Return [X, Y] of the center of cell containing provided text 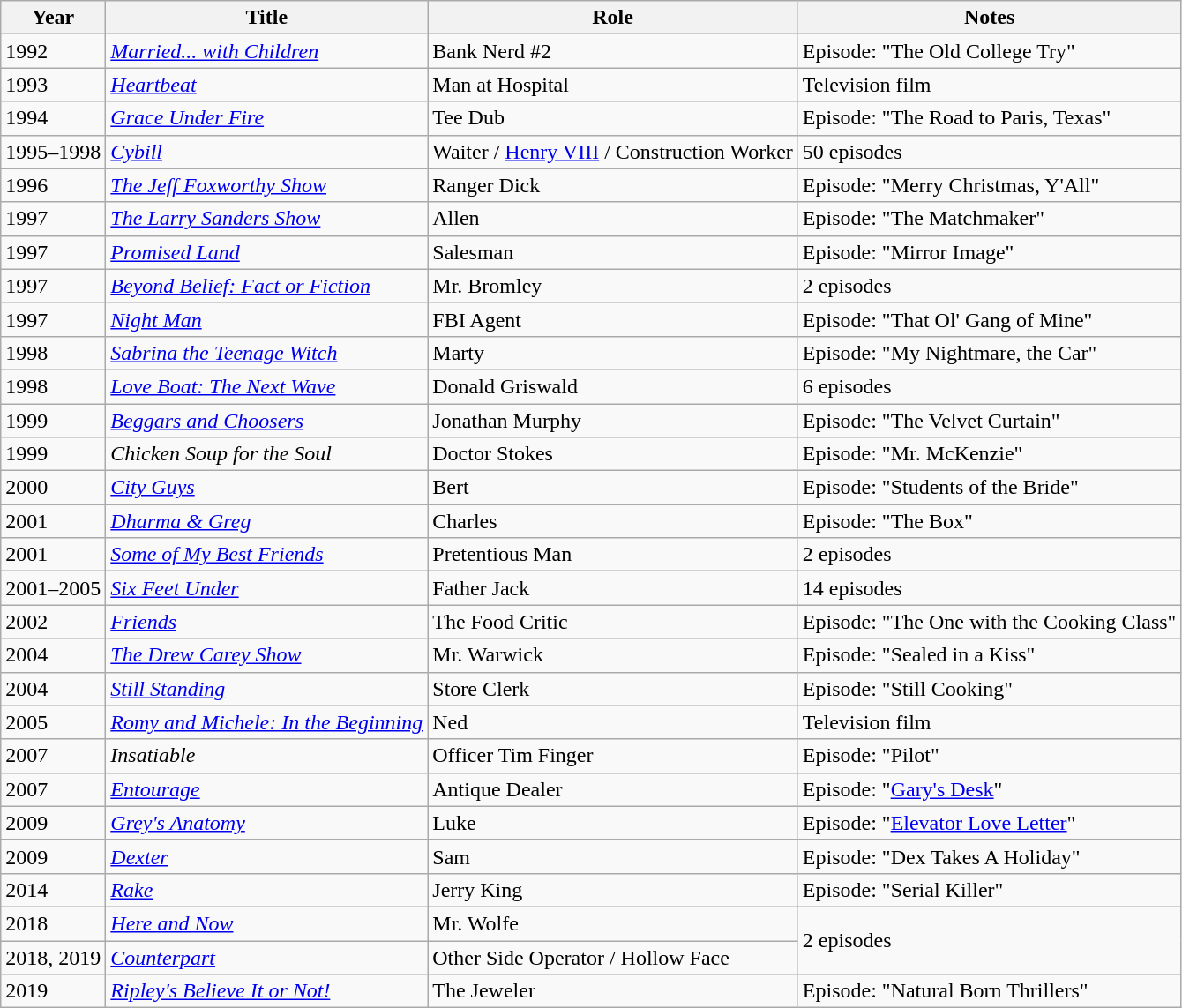
Dexter [266, 856]
Salesman [613, 252]
The Jeweler [613, 991]
Episode: "The Matchmaker" [990, 219]
Bank Nerd #2 [613, 51]
Episode: "Students of the Bride" [990, 488]
Marty [613, 353]
Episode: "The Old College Try" [990, 51]
The Drew Carey Show [266, 655]
1993 [53, 85]
Here and Now [266, 923]
Still Standing [266, 689]
Episode: "The One with the Cooking Class" [990, 622]
Bert [613, 488]
Some of My Best Friends [266, 555]
Episode: "The Box" [990, 521]
Episode: "Merry Christmas, Y'All" [990, 185]
Jonathan Murphy [613, 421]
Tee Dub [613, 118]
1992 [53, 51]
Episode: "Elevator Love Letter" [990, 823]
Man at Hospital [613, 85]
Father Jack [613, 588]
Episode: "My Nightmare, the Car" [990, 353]
2000 [53, 488]
Role [613, 18]
Episode: "Still Cooking" [990, 689]
Jerry King [613, 890]
2018 [53, 923]
Pretentious Man [613, 555]
Chicken Soup for the Soul [266, 454]
Mr. Warwick [613, 655]
City Guys [266, 488]
2019 [53, 991]
Beggars and Choosers [266, 421]
Insatiable [266, 756]
2002 [53, 622]
Allen [613, 219]
Episode: "The Velvet Curtain" [990, 421]
Episode: "That Ol' Gang of Mine" [990, 319]
Cybill [266, 152]
Friends [266, 622]
Antique Dealer [613, 789]
Ripley's Believe It or Not! [266, 991]
Episode: "Serial Killer" [990, 890]
Six Feet Under [266, 588]
Episode: "Natural Born Thrillers" [990, 991]
2001–2005 [53, 588]
Entourage [266, 789]
Episode: "Mr. McKenzie" [990, 454]
Year [53, 18]
Notes [990, 18]
1994 [53, 118]
Rake [266, 890]
Mr. Bromley [613, 286]
1996 [53, 185]
The Larry Sanders Show [266, 219]
14 episodes [990, 588]
1995–1998 [53, 152]
Waiter / Henry VIII / Construction Worker [613, 152]
Night Man [266, 319]
Episode: "Mirror Image" [990, 252]
FBI Agent [613, 319]
Luke [613, 823]
Promised Land [266, 252]
Romy and Michele: In the Beginning [266, 722]
6 episodes [990, 386]
Episode: "Dex Takes A Holiday" [990, 856]
Grey's Anatomy [266, 823]
Episode: "Sealed in a Kiss" [990, 655]
The Jeff Foxworthy Show [266, 185]
Episode: "Pilot" [990, 756]
Love Boat: The Next Wave [266, 386]
Charles [613, 521]
Beyond Belief: Fact or Fiction [266, 286]
Grace Under Fire [266, 118]
Episode: "The Road to Paris, Texas" [990, 118]
Doctor Stokes [613, 454]
Other Side Operator / Hollow Face [613, 957]
2018, 2019 [53, 957]
Episode: "Gary's Desk" [990, 789]
Title [266, 18]
Officer Tim Finger [613, 756]
Heartbeat [266, 85]
Dharma & Greg [266, 521]
50 episodes [990, 152]
Ned [613, 722]
Mr. Wolfe [613, 923]
Store Clerk [613, 689]
2005 [53, 722]
Donald Griswald [613, 386]
Married... with Children [266, 51]
Counterpart [266, 957]
2014 [53, 890]
Ranger Dick [613, 185]
Sam [613, 856]
Sabrina the Teenage Witch [266, 353]
The Food Critic [613, 622]
